Detect which cell encompasses the target text, then output its [X, Y] center coordinate. 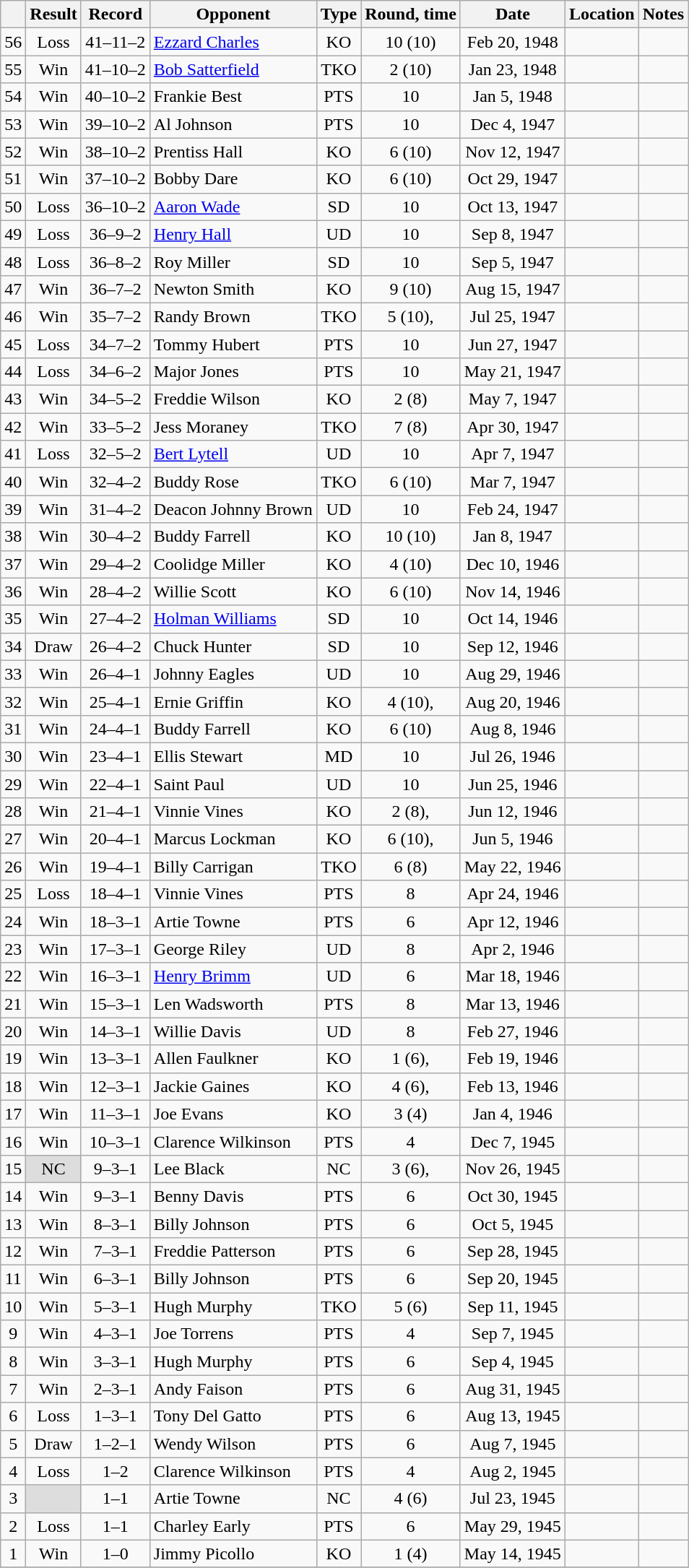
Aug 20, 1946 [513, 701]
Johnny Eagles [233, 674]
Holman Williams [233, 619]
1–0 [116, 1554]
Jun 25, 1946 [513, 784]
Sep 20, 1945 [513, 1279]
1 (6), [411, 1059]
36–8–2 [116, 261]
36–10–2 [116, 207]
May 21, 1947 [513, 372]
Feb 24, 1947 [513, 509]
Frankie Best [233, 97]
38 [13, 537]
5 (6) [411, 1307]
Jackie Gaines [233, 1086]
35 [13, 619]
Freddie Wilson [233, 399]
Aug 8, 1946 [513, 729]
54 [13, 97]
Aug 31, 1945 [513, 1389]
Record [116, 14]
Randy Brown [233, 316]
Len Wadsworth [233, 1004]
Oct 30, 1945 [513, 1196]
35–7–2 [116, 316]
Feb 20, 1948 [513, 42]
Sep 5, 1947 [513, 261]
Type [338, 14]
1 [13, 1554]
51 [13, 179]
Buddy Rose [233, 482]
Oct 29, 1947 [513, 179]
Wendy Wilson [233, 1444]
26–4–2 [116, 646]
28 [13, 812]
Jun 27, 1947 [513, 345]
Sep 4, 1945 [513, 1361]
23–4–1 [116, 756]
Deacon Johnny Brown [233, 509]
Benny Davis [233, 1196]
Jan 23, 1948 [513, 69]
25 [13, 894]
9 [13, 1334]
Tommy Hubert [233, 345]
Coolidge Miller [233, 564]
13–3–1 [116, 1059]
Apr 7, 1947 [513, 454]
Roy Miller [233, 261]
56 [13, 42]
1–2–1 [116, 1444]
Notes [663, 14]
Apr 30, 1947 [513, 427]
Tony Del Gatto [233, 1416]
Jess Moraney [233, 427]
Lee Black [233, 1169]
37–10–2 [116, 179]
36–7–2 [116, 289]
2 (10) [411, 69]
4 (6), [411, 1086]
38–10–2 [116, 152]
14–3–1 [116, 1031]
Jan 8, 1947 [513, 537]
22 [13, 976]
Opponent [233, 14]
Sep 7, 1945 [513, 1334]
Jimmy Picollo [233, 1554]
4 (10) [411, 564]
Apr 24, 1946 [513, 894]
2–3–1 [116, 1389]
41 [13, 454]
4–3–1 [116, 1334]
16–3–1 [116, 976]
24–4–1 [116, 729]
Andy Faison [233, 1389]
Aug 2, 1945 [513, 1471]
21–4–1 [116, 812]
3 (6), [411, 1169]
6–3–1 [116, 1279]
8–3–1 [116, 1224]
44 [13, 372]
Sep 8, 1947 [513, 234]
4 (10), [411, 701]
11 [13, 1279]
Jun 12, 1946 [513, 812]
Jul 23, 1945 [513, 1499]
9 (10) [411, 289]
Nov 26, 1945 [513, 1169]
May 22, 1946 [513, 867]
11–3–1 [116, 1114]
Sep 11, 1945 [513, 1307]
49 [13, 234]
Aug 15, 1947 [513, 289]
10–3–1 [116, 1141]
Allen Faulkner [233, 1059]
27 [13, 839]
Aug 29, 1946 [513, 674]
22–4–1 [116, 784]
16 [13, 1141]
Apr 2, 1946 [513, 949]
Jun 5, 1946 [513, 839]
34 [13, 646]
46 [13, 316]
Apr 12, 1946 [513, 922]
Charley Early [233, 1526]
34–6–2 [116, 372]
39–10–2 [116, 124]
29 [13, 784]
17–3–1 [116, 949]
32–5–2 [116, 454]
Prentiss Hall [233, 152]
50 [13, 207]
5 (10), [411, 316]
Willie Scott [233, 592]
52 [13, 152]
Aug 7, 1945 [513, 1444]
3–3–1 [116, 1361]
Chuck Hunter [233, 646]
4 (6) [411, 1499]
Henry Brimm [233, 976]
15–3–1 [116, 1004]
37 [13, 564]
George Riley [233, 949]
Ellis Stewart [233, 756]
18 [13, 1086]
May 7, 1947 [513, 399]
Jan 5, 1948 [513, 97]
2 (8) [411, 399]
7–3–1 [116, 1252]
31 [13, 729]
Aaron Wade [233, 207]
May 14, 1945 [513, 1554]
43 [13, 399]
26 [13, 867]
7 (8) [411, 427]
3 [13, 1499]
Sep 12, 1946 [513, 646]
1 (4) [411, 1554]
Oct 14, 1946 [513, 619]
Date [513, 14]
Bert Lytell [233, 454]
1–2 [116, 1471]
5 [13, 1444]
41–11–2 [116, 42]
Joe Evans [233, 1114]
27–4–2 [116, 619]
15 [13, 1169]
Feb 27, 1946 [513, 1031]
28–4–2 [116, 592]
55 [13, 69]
Henry Hall [233, 234]
Jul 25, 1947 [513, 316]
7 [13, 1389]
41–10–2 [116, 69]
Round, time [411, 14]
40 [13, 482]
40–10–2 [116, 97]
Dec 4, 1947 [513, 124]
18–3–1 [116, 922]
Location [602, 14]
Marcus Lockman [233, 839]
39 [13, 509]
33–5–2 [116, 427]
30–4–2 [116, 537]
2 [13, 1526]
19 [13, 1059]
Oct 13, 1947 [513, 207]
32–4–2 [116, 482]
Billy Carrigan [233, 867]
Nov 12, 1947 [513, 152]
12–3–1 [116, 1086]
Saint Paul [233, 784]
Feb 19, 1946 [513, 1059]
Nov 14, 1946 [513, 592]
20 [13, 1031]
29–4–2 [116, 564]
Willie Davis [233, 1031]
34–7–2 [116, 345]
Feb 13, 1946 [513, 1086]
Ezzard Charles [233, 42]
Newton Smith [233, 289]
18–4–1 [116, 894]
Dec 10, 1946 [513, 564]
Ernie Griffin [233, 701]
Joe Torrens [233, 1334]
5–3–1 [116, 1307]
MD [338, 756]
Mar 13, 1946 [513, 1004]
6 (8) [411, 867]
26–4–1 [116, 674]
Major Jones [233, 372]
30 [13, 756]
47 [13, 289]
48 [13, 261]
Sep 28, 1945 [513, 1252]
Jan 4, 1946 [513, 1114]
Freddie Patterson [233, 1252]
34–5–2 [116, 399]
36 [13, 592]
53 [13, 124]
Oct 5, 1945 [513, 1224]
45 [13, 345]
20–4–1 [116, 839]
2 (8), [411, 812]
Mar 7, 1947 [513, 482]
23 [13, 949]
Aug 13, 1945 [513, 1416]
Mar 18, 1946 [513, 976]
24 [13, 922]
42 [13, 427]
Dec 7, 1945 [513, 1141]
Result [53, 14]
19–4–1 [116, 867]
Bobby Dare [233, 179]
17 [13, 1114]
33 [13, 674]
13 [13, 1224]
1–3–1 [116, 1416]
14 [13, 1196]
12 [13, 1252]
Jul 26, 1946 [513, 756]
6 (10), [411, 839]
Bob Satterfield [233, 69]
31–4–2 [116, 509]
36–9–2 [116, 234]
32 [13, 701]
Al Johnson [233, 124]
3 (4) [411, 1114]
May 29, 1945 [513, 1526]
21 [13, 1004]
25–4–1 [116, 701]
